Determine the [x, y] coordinate at the center of the cell enclosing the given text.  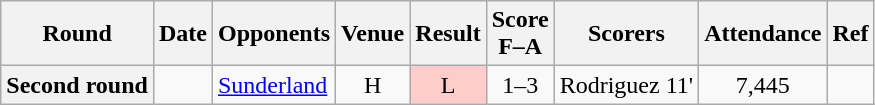
Round [78, 34]
Rodriguez 11' [626, 85]
Result [448, 34]
1–3 [520, 85]
L [448, 85]
Date [182, 34]
Attendance [763, 34]
ScoreF–A [520, 34]
Opponents [274, 34]
Venue [373, 34]
Second round [78, 85]
Ref [850, 34]
Scorers [626, 34]
H [373, 85]
7,445 [763, 85]
Sunderland [274, 85]
